Output the [x, y] coordinate of the center of the cell containing the given text.  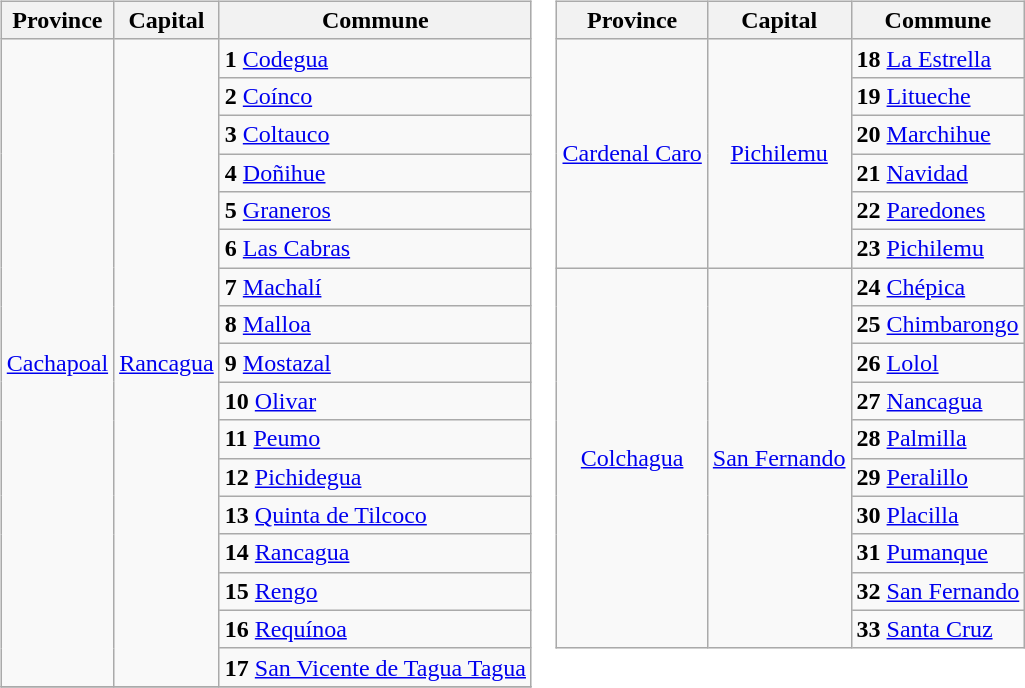
2 Coínco [375, 96]
29 Peralillo [938, 477]
26 Lolol [938, 363]
5 Graneros [375, 211]
28 Palmilla [938, 439]
Pichilemu [779, 153]
18 La Estrella [938, 58]
21 Navidad [938, 173]
23 Pichilemu [938, 249]
3 Coltauco [375, 134]
25 Chimbarongo [938, 325]
6 Las Cabras [375, 249]
1 Codegua [375, 58]
8 Malloa [375, 325]
13 Quinta de Tilcoco [375, 515]
Rancagua [167, 362]
4 Doñihue [375, 173]
30 Placilla [938, 515]
9 Mostazal [375, 363]
17 San Vicente de Tagua Tagua [375, 667]
12 Pichidegua [375, 477]
10 Olivar [375, 401]
11 Peumo [375, 439]
7 Machalí [375, 287]
14 Rancagua [375, 553]
Cachapoal [57, 362]
16 Requínoa [375, 629]
San Fernando [779, 458]
20 Marchihue [938, 134]
32 San Fernando [938, 591]
33 Santa Cruz [938, 629]
31 Pumanque [938, 553]
27 Nancagua [938, 401]
22 Paredones [938, 211]
Cardenal Caro [632, 153]
24 Chépica [938, 287]
15 Rengo [375, 591]
Colchagua [632, 458]
19 Litueche [938, 96]
